Pinpoint the cell where the given text exists, returning its (x, y) midpoint coordinate. 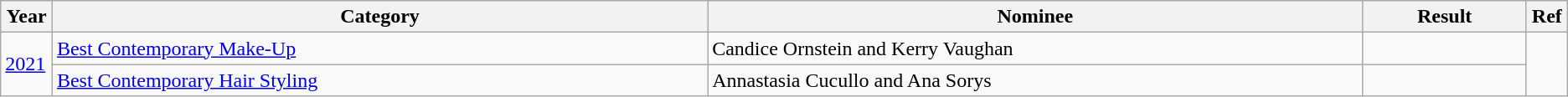
2021 (27, 64)
Annastasia Cucullo and Ana Sorys (1035, 80)
Result (1445, 17)
Best Contemporary Make-Up (379, 48)
Category (379, 17)
Best Contemporary Hair Styling (379, 80)
Year (27, 17)
Ref (1546, 17)
Nominee (1035, 17)
Candice Ornstein and Kerry Vaughan (1035, 48)
